For the text-containing cell, return its midpoint in (x, y) coordinate format. 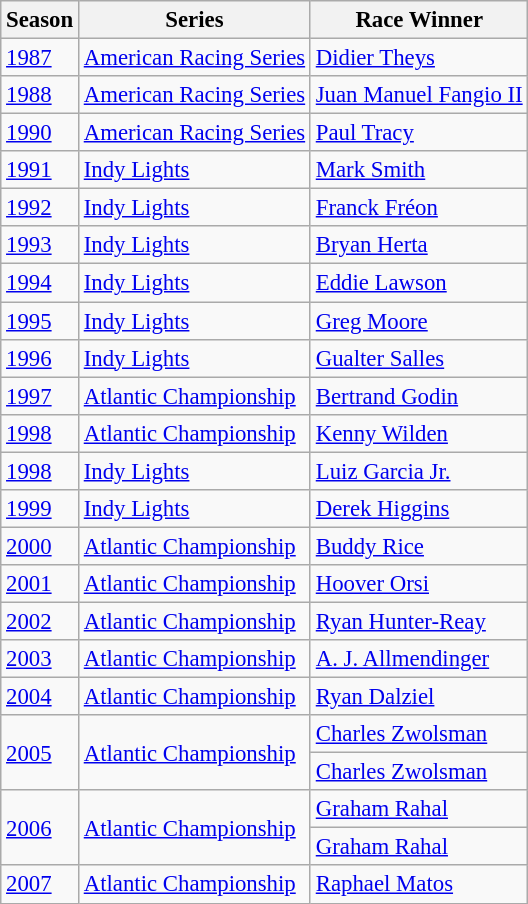
Luiz Garcia Jr. (419, 471)
1992 (40, 208)
Race Winner (419, 20)
Kenny Wilden (419, 433)
1993 (40, 245)
Ryan Hunter-Reay (419, 621)
1997 (40, 396)
1990 (40, 133)
2001 (40, 584)
1995 (40, 321)
1987 (40, 58)
A. J. Allmendinger (419, 659)
Didier Theys (419, 58)
Hoover Orsi (419, 584)
2006 (40, 828)
1999 (40, 509)
2002 (40, 621)
Season (40, 20)
1991 (40, 170)
2007 (40, 885)
2004 (40, 697)
Ryan Dalziel (419, 697)
Series (194, 20)
Juan Manuel Fangio II (419, 95)
Paul Tracy (419, 133)
2003 (40, 659)
Eddie Lawson (419, 283)
Raphael Matos (419, 885)
Gualter Salles (419, 358)
Bertrand Godin (419, 396)
Franck Fréon (419, 208)
1994 (40, 283)
1988 (40, 95)
Derek Higgins (419, 509)
1996 (40, 358)
Mark Smith (419, 170)
2005 (40, 752)
2000 (40, 546)
Bryan Herta (419, 245)
Buddy Rice (419, 546)
Greg Moore (419, 321)
